Extract the (x, y) coordinate from the center of the cell holding the provided text.  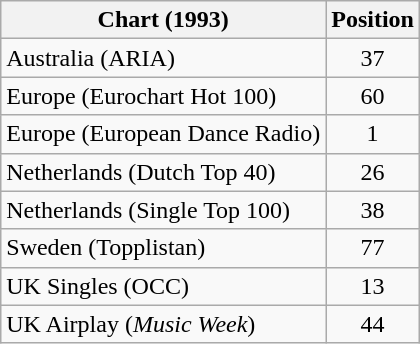
Netherlands (Single Top 100) (164, 210)
Position (373, 20)
UK Airplay (Music Week) (164, 324)
37 (373, 58)
44 (373, 324)
Europe (European Dance Radio) (164, 134)
13 (373, 286)
60 (373, 96)
Australia (ARIA) (164, 58)
1 (373, 134)
77 (373, 248)
38 (373, 210)
Netherlands (Dutch Top 40) (164, 172)
Sweden (Topplistan) (164, 248)
UK Singles (OCC) (164, 286)
Chart (1993) (164, 20)
Europe (Eurochart Hot 100) (164, 96)
26 (373, 172)
